Output the [x, y] coordinate of the center of the cell containing the given text.  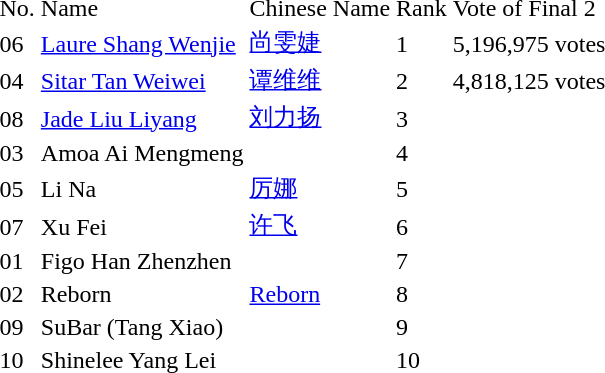
7 [422, 261]
Sitar Tan Weiwei [142, 81]
Figo Han Zhenzhen [142, 261]
谭维维 [320, 81]
9 [422, 327]
1 [422, 43]
Li Na [142, 189]
Xu Fei [142, 226]
Amoa Ai Mengmeng [142, 153]
5 [422, 189]
2 [422, 81]
SuBar (Tang Xiao) [142, 327]
8 [422, 295]
许飞 [320, 226]
6 [422, 226]
4 [422, 153]
厉娜 [320, 189]
3 [422, 118]
刘力扬 [320, 118]
尚雯婕 [320, 43]
Jade Liu Liyang [142, 118]
Laure Shang Wenjie [142, 43]
